Locate the cell with the specified text and output its (x, y) center coordinate. 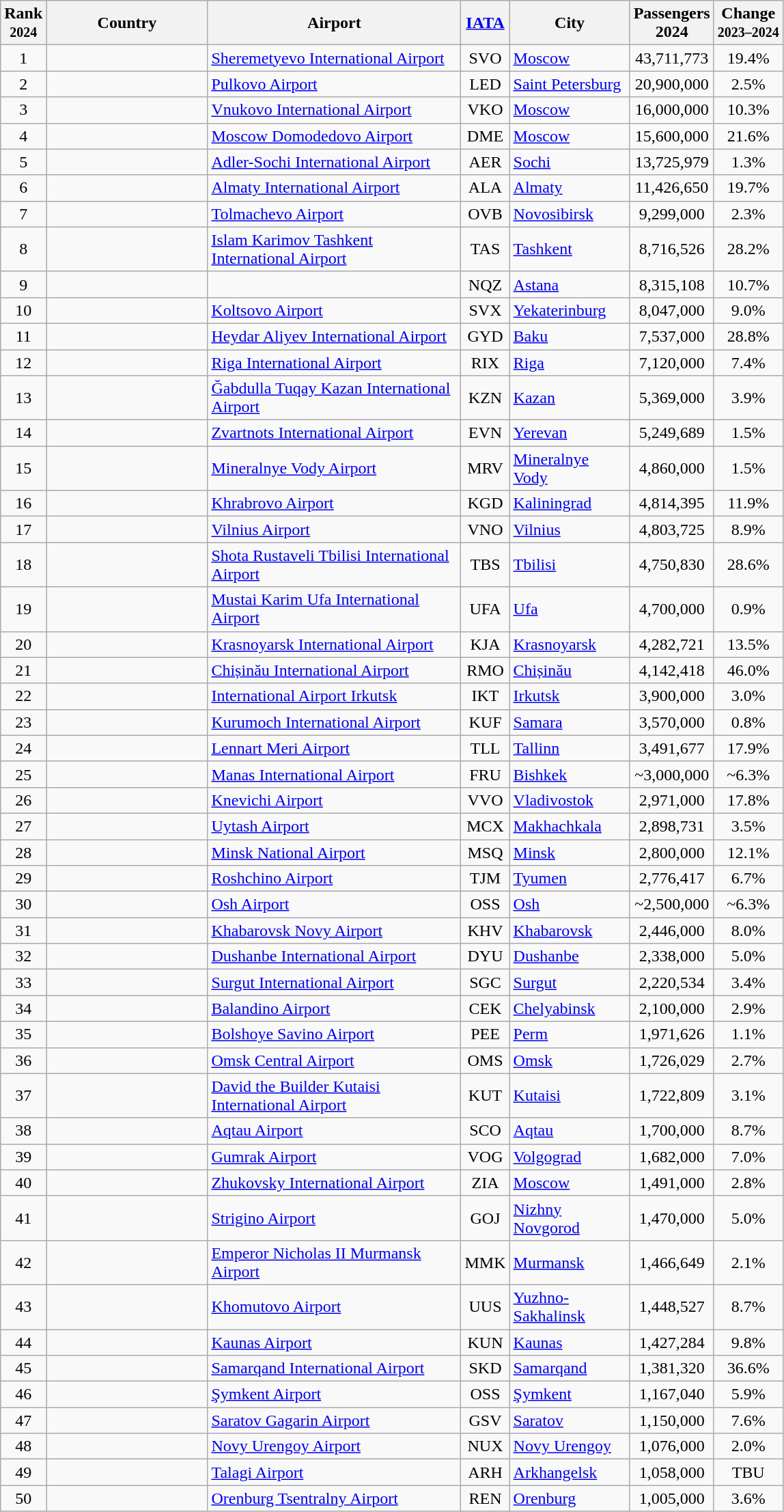
GSV (485, 1420)
1,726,029 (672, 1060)
7,537,000 (672, 336)
31 (23, 931)
15,600,000 (672, 136)
2,800,000 (672, 852)
2,100,000 (672, 1008)
Country (127, 23)
10 (23, 310)
ZIA (485, 1183)
LED (485, 84)
1,381,320 (672, 1369)
2.9% (748, 1008)
5,249,689 (672, 433)
15 (23, 469)
1,448,527 (672, 1306)
5.9% (748, 1394)
Chișinău International Airport (335, 670)
8.0% (748, 931)
1,470,000 (672, 1218)
Novosibirsk (570, 214)
6 (23, 188)
Omsk Central Airport (335, 1060)
19.4% (748, 58)
9.8% (748, 1343)
44 (23, 1343)
Islam Karimov Tashkent International Airport (335, 249)
KUF (485, 722)
30 (23, 905)
MSQ (485, 852)
32 (23, 957)
1,150,000 (672, 1420)
Yekaterinburg (570, 310)
SVX (485, 310)
Samarqand (570, 1369)
41 (23, 1218)
Ufa (570, 609)
Osh Airport (335, 905)
Balandino Airport (335, 1008)
19 (23, 609)
4,814,395 (672, 504)
3.6% (748, 1498)
21 (23, 670)
Mineralnye Vody Airport (335, 469)
Surgut International Airport (335, 982)
22 (23, 696)
VKO (485, 110)
9,299,000 (672, 214)
VOG (485, 1157)
CEK (485, 1008)
Tolmachevo Airport (335, 214)
Kazan (570, 398)
28 (23, 852)
2,898,731 (672, 826)
Pulkovo Airport (335, 84)
14 (23, 433)
Sheremetyevo International Airport (335, 58)
10.3% (748, 110)
19.7% (748, 188)
Gumrak Airport (335, 1157)
FRU (485, 774)
1,971,626 (672, 1034)
Kaunas Airport (335, 1343)
1,722,809 (672, 1096)
AER (485, 162)
28.8% (748, 336)
Samarqand International Airport (335, 1369)
4,282,721 (672, 644)
8,047,000 (672, 310)
UFA (485, 609)
Astana (570, 284)
TBS (485, 564)
13,725,979 (672, 162)
Bishkek (570, 774)
0.9% (748, 609)
35 (23, 1034)
20 (23, 644)
Zvartnots International Airport (335, 433)
1,491,000 (672, 1183)
47 (23, 1420)
2 (23, 84)
Ğabdulla Tuqay Kazan International Airport (335, 398)
Khomutovo Airport (335, 1306)
3.4% (748, 982)
8 (23, 249)
KUT (485, 1096)
Aqtau (570, 1131)
Krasnoyarsk International Airport (335, 644)
Irkutsk (570, 696)
Moscow Domodedovo Airport (335, 136)
GYD (485, 336)
Kurumoch International Airport (335, 722)
TLL (485, 748)
SVO (485, 58)
7,120,000 (672, 363)
8.9% (748, 530)
Murmansk (570, 1263)
Dushanbe (570, 957)
Minsk (570, 852)
0.8% (748, 722)
28.6% (748, 564)
Shota Rustaveli Tbilisi International Airport (335, 564)
1,682,000 (672, 1157)
27 (23, 826)
RIX (485, 363)
4 (23, 136)
9.0% (748, 310)
Chișinău (570, 670)
Bolshoye Savino Airport (335, 1034)
25 (23, 774)
VNO (485, 530)
4,700,000 (672, 609)
~2,500,000 (672, 905)
1,005,000 (672, 1498)
17.9% (748, 748)
Passengers2024 (672, 23)
16,000,000 (672, 110)
49 (23, 1472)
Tbilisi (570, 564)
NQZ (485, 284)
Surgut (570, 982)
43 (23, 1306)
NUX (485, 1446)
DYU (485, 957)
Saint Petersburg (570, 84)
Knevichi Airport (335, 800)
42 (23, 1263)
Saratov (570, 1420)
Rank2024 (23, 23)
Vilnius Airport (335, 530)
Khabarovsk Novy Airport (335, 931)
1,167,040 (672, 1394)
Change2023–2024 (748, 23)
Perm (570, 1034)
Omsk (570, 1060)
8,315,108 (672, 284)
OMS (485, 1060)
Dushanbe International Airport (335, 957)
3,491,677 (672, 748)
40 (23, 1183)
Mustai Karim Ufa International Airport (335, 609)
SCO (485, 1131)
~3,000,000 (672, 774)
Yerevan (570, 433)
UUS (485, 1306)
3 (23, 110)
39 (23, 1157)
50 (23, 1498)
IATA (485, 23)
Saratov Gagarin Airport (335, 1420)
VVO (485, 800)
Heydar Aliyev International Airport (335, 336)
13 (23, 398)
Vnukovo International Airport (335, 110)
TBU (748, 1472)
36.6% (748, 1369)
1,427,284 (672, 1343)
OVB (485, 214)
Novy Urengoy (570, 1446)
ALA (485, 188)
Vladivostok (570, 800)
18 (23, 564)
Khrabrovo Airport (335, 504)
37 (23, 1096)
Kaliningrad (570, 504)
Osh (570, 905)
1,058,000 (672, 1472)
Adler-Sochi International Airport (335, 162)
3.9% (748, 398)
MRV (485, 469)
SGC (485, 982)
2.0% (748, 1446)
Aqtau Airport (335, 1131)
45 (23, 1369)
7.4% (748, 363)
Chelyabinsk (570, 1008)
KUN (485, 1343)
20,900,000 (672, 84)
3.1% (748, 1096)
4,860,000 (672, 469)
PEE (485, 1034)
Riga International Airport (335, 363)
MMK (485, 1263)
Krasnoyarsk (570, 644)
17.8% (748, 800)
SKD (485, 1369)
7.0% (748, 1157)
Khabarovsk (570, 931)
Şymkent (570, 1394)
Mineralnye Vody (570, 469)
12.1% (748, 852)
KZN (485, 398)
38 (23, 1131)
1,700,000 (672, 1131)
2,220,534 (672, 982)
1.3% (748, 162)
Şymkent Airport (335, 1394)
29 (23, 879)
Riga (570, 363)
Uytash Airport (335, 826)
1,466,649 (672, 1263)
TJM (485, 879)
48 (23, 1446)
33 (23, 982)
Baku (570, 336)
1.1% (748, 1034)
2,446,000 (672, 931)
43,711,773 (672, 58)
David the Builder Kutaisi International Airport (335, 1096)
2.1% (748, 1263)
11,426,650 (672, 188)
IKT (485, 696)
ARH (485, 1472)
REN (485, 1498)
DME (485, 136)
36 (23, 1060)
2.3% (748, 214)
MCX (485, 826)
City (570, 23)
Kutaisi (570, 1096)
23 (23, 722)
3,570,000 (672, 722)
EVN (485, 433)
1,076,000 (672, 1446)
5 (23, 162)
RMO (485, 670)
28.2% (748, 249)
2,776,417 (672, 879)
Almaty (570, 188)
Minsk National Airport (335, 852)
2.5% (748, 84)
Vilnius (570, 530)
GOJ (485, 1218)
46.0% (748, 670)
3.0% (748, 696)
Makhachkala (570, 826)
4,803,725 (672, 530)
3.5% (748, 826)
Talagi Airport (335, 1472)
9 (23, 284)
Zhukovsky International Airport (335, 1183)
Kaunas (570, 1343)
1 (23, 58)
17 (23, 530)
Airport (335, 23)
3,900,000 (672, 696)
13.5% (748, 644)
Yuzhno-Sakhalinsk (570, 1306)
2.8% (748, 1183)
Volgograd (570, 1157)
Emperor Nicholas II Murmansk Airport (335, 1263)
Samara (570, 722)
Koltsovo Airport (335, 310)
KGD (485, 504)
Sochi (570, 162)
Orenburg (570, 1498)
12 (23, 363)
Almaty International Airport (335, 188)
2.7% (748, 1060)
International Airport Irkutsk (335, 696)
Novy Urengoy Airport (335, 1446)
21.6% (748, 136)
16 (23, 504)
7 (23, 214)
KHV (485, 931)
34 (23, 1008)
Strigino Airport (335, 1218)
Lennart Meri Airport (335, 748)
8,716,526 (672, 249)
4,142,418 (672, 670)
7.6% (748, 1420)
KJA (485, 644)
46 (23, 1394)
11 (23, 336)
10.7% (748, 284)
Tyumen (570, 879)
Arkhangelsk (570, 1472)
Manas International Airport (335, 774)
11.9% (748, 504)
6.7% (748, 879)
Orenburg Tsentralny Airport (335, 1498)
26 (23, 800)
Nizhny Novgorod (570, 1218)
Tallinn (570, 748)
2,971,000 (672, 800)
2,338,000 (672, 957)
4,750,830 (672, 564)
Tashkent (570, 249)
TAS (485, 249)
5,369,000 (672, 398)
24 (23, 748)
Roshchino Airport (335, 879)
